Extract the (X, Y) coordinate from the center of the cell holding the provided text.  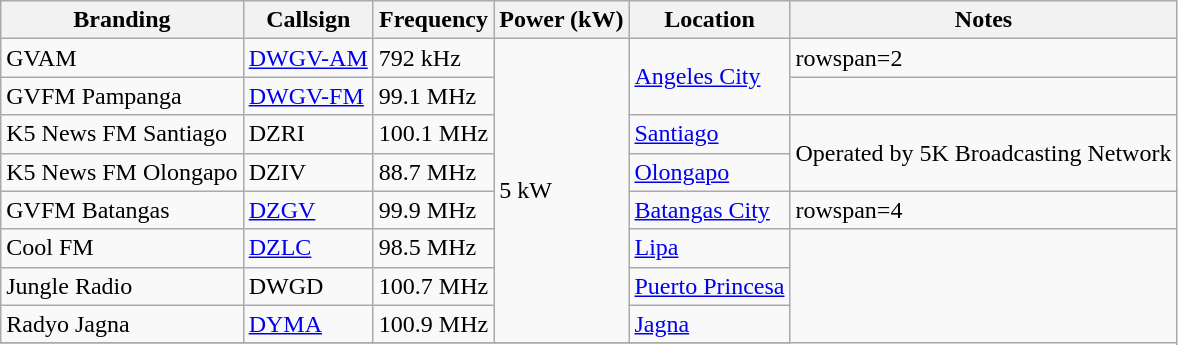
Angeles City (710, 77)
Callsign (308, 20)
GVAM (122, 58)
Cool FM (122, 248)
Jagna (710, 324)
100.9 MHz (433, 324)
DZLC (308, 248)
Location (710, 20)
GVFM Pampanga (122, 96)
100.1 MHz (433, 134)
DZIV (308, 172)
K5 News FM Olongapo (122, 172)
Santiago (710, 134)
792 kHz (433, 58)
GVFM Batangas (122, 210)
88.7 MHz (433, 172)
98.5 MHz (433, 248)
Branding (122, 20)
Jungle Radio (122, 286)
Frequency (433, 20)
rowspan=2 (984, 58)
rowspan=4 (984, 210)
Batangas City (710, 210)
Radyo Jagna (122, 324)
DWGV-AM (308, 58)
Olongapo (710, 172)
DZRI (308, 134)
K5 News FM Santiago (122, 134)
Notes (984, 20)
99.9 MHz (433, 210)
DWGV-FM (308, 96)
Lipa (710, 248)
DYMA (308, 324)
Puerto Princesa (710, 286)
DZGV (308, 210)
DWGD (308, 286)
99.1 MHz (433, 96)
Operated by 5K Broadcasting Network (984, 153)
100.7 MHz (433, 286)
5 kW (562, 191)
Power (kW) (562, 20)
